Output the [X, Y] coordinate of the center of the cell containing the given text.  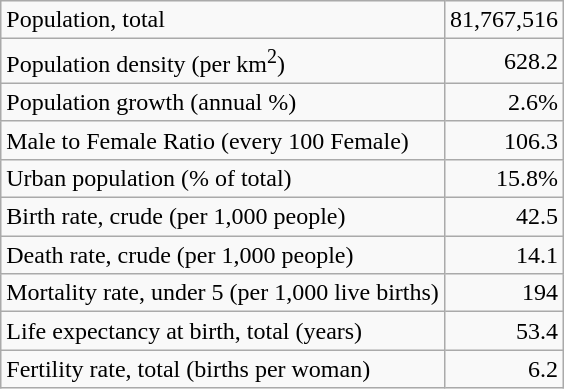
628.2 [504, 62]
Population growth (annual %) [223, 102]
Birth rate, crude (per 1,000 people) [223, 217]
15.8% [504, 178]
Population density (per km2) [223, 62]
Mortality rate, under 5 (per 1,000 live births) [223, 293]
2.6% [504, 102]
42.5 [504, 217]
53.4 [504, 331]
Urban population (% of total) [223, 178]
Male to Female Ratio (every 100 Female) [223, 140]
194 [504, 293]
106.3 [504, 140]
81,767,516 [504, 20]
Life expectancy at birth, total (years) [223, 331]
14.1 [504, 255]
Population, total [223, 20]
Fertility rate, total (births per woman) [223, 369]
6.2 [504, 369]
Death rate, crude (per 1,000 people) [223, 255]
